Locate the cell with the specified text and output its [x, y] center coordinate. 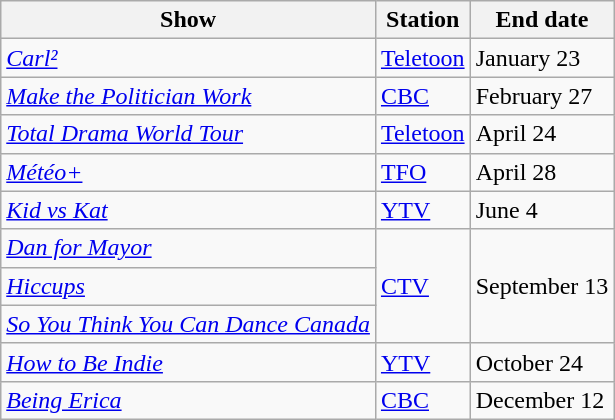
December 12 [542, 400]
Total Drama World Tour [188, 134]
October 24 [542, 362]
So You Think You Can Dance Canada [188, 324]
Hiccups [188, 286]
January 23 [542, 58]
September 13 [542, 286]
Being Erica [188, 400]
Show [188, 20]
TFO [422, 172]
Station [422, 20]
Dan for Mayor [188, 248]
How to Be Indie [188, 362]
Kid vs Kat [188, 210]
April 28 [542, 172]
June 4 [542, 210]
April 24 [542, 134]
Make the Politician Work [188, 96]
CTV [422, 286]
End date [542, 20]
February 27 [542, 96]
Carl² [188, 58]
Météo+ [188, 172]
